Detect which cell encompasses the target text, then output its (X, Y) center coordinate. 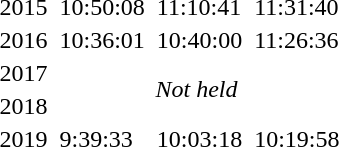
10:40:00 (199, 40)
10:36:01 (102, 40)
